Determine the [x, y] coordinate at the center of the cell enclosing the given text.  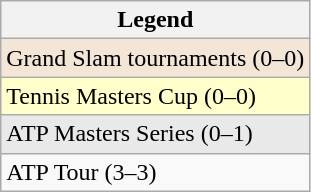
ATP Tour (3–3) [156, 172]
ATP Masters Series (0–1) [156, 134]
Legend [156, 20]
Grand Slam tournaments (0–0) [156, 58]
Tennis Masters Cup (0–0) [156, 96]
